Identify which cell holds the provided text, then report its [X, Y] central coordinate. 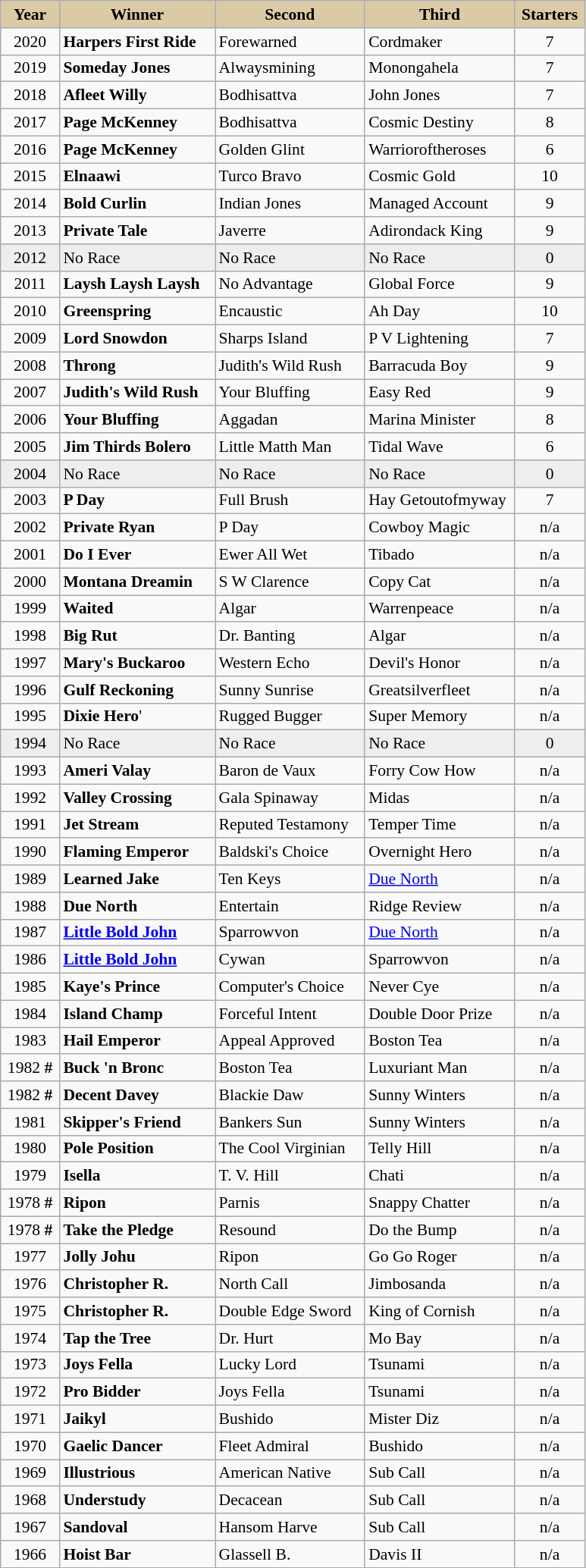
Tibado [440, 555]
Pro Bidder [136, 1392]
2010 [30, 312]
Gulf Reckoning [136, 690]
Fleet Admiral [290, 1446]
Encaustic [290, 312]
Winner [136, 14]
Harpers First Ride [136, 42]
1973 [30, 1365]
Sunny Sunrise [290, 690]
Ewer All Wet [290, 555]
No Advantage [290, 284]
1984 [30, 1014]
Indian Jones [290, 204]
Forceful Intent [290, 1014]
1985 [30, 987]
Temper Time [440, 825]
1983 [30, 1041]
Valley Crossing [136, 798]
Jimbosanda [440, 1284]
1981 [30, 1122]
Super Memory [440, 717]
Decacean [290, 1501]
Cosmic Gold [440, 177]
Hail Emperor [136, 1041]
2007 [30, 393]
1989 [30, 879]
Ten Keys [290, 879]
Buck 'n Bronc [136, 1068]
American Native [290, 1473]
2014 [30, 204]
John Jones [440, 96]
Ah Day [440, 312]
2000 [30, 582]
Jet Stream [136, 825]
Skipper's Friend [136, 1122]
Rugged Bugger [290, 717]
1997 [30, 663]
The Cool Virginian [290, 1149]
Go Go Roger [440, 1257]
Davis II [440, 1554]
Starters [550, 14]
Decent Davey [136, 1095]
1970 [30, 1446]
1995 [30, 717]
Dr. Banting [290, 636]
1967 [30, 1527]
Bold Curlin [136, 204]
1977 [30, 1257]
Cordmaker [440, 42]
Learned Jake [136, 879]
Turco Bravo [290, 177]
Adirondack King [440, 230]
Big Rut [136, 636]
Private Tale [136, 230]
1996 [30, 690]
Pole Position [136, 1149]
Double Edge Sword [290, 1311]
Dixie Hero' [136, 717]
2020 [30, 42]
1990 [30, 852]
1988 [30, 906]
Never Cye [440, 987]
Isella [136, 1176]
Sharps Island [290, 339]
Blackie Daw [290, 1095]
Elnaawi [136, 177]
1974 [30, 1338]
1999 [30, 609]
1980 [30, 1149]
Computer's Choice [290, 987]
Sandoval [136, 1527]
Mary's Buckaroo [136, 663]
Midas [440, 798]
Western Echo [290, 663]
Do the Bump [440, 1230]
Tap the Tree [136, 1338]
Forewarned [290, 42]
Golden Glint [290, 149]
Montana Dreamin [136, 582]
P V Lightening [440, 339]
Laysh Laysh Laysh [136, 284]
1968 [30, 1501]
2009 [30, 339]
Full Brush [290, 500]
Global Force [440, 284]
Dr. Hurt [290, 1338]
Mister Diz [440, 1419]
Baron de Vaux [290, 771]
Warrioroftheroses [440, 149]
1976 [30, 1284]
1986 [30, 960]
Year [30, 14]
2004 [30, 474]
2018 [30, 96]
Flaming Emperor [136, 852]
Understudy [136, 1501]
Baldski's Choice [290, 852]
Jim Thirds Bolero [136, 447]
Telly Hill [440, 1149]
2005 [30, 447]
Snappy Chatter [440, 1203]
2001 [30, 555]
Jaikyl [136, 1419]
2017 [30, 123]
Cosmic Destiny [440, 123]
Jolly Johu [136, 1257]
Alwaysmining [290, 68]
Hay Getoutofmyway [440, 500]
1979 [30, 1176]
1987 [30, 933]
Someday Jones [136, 68]
Barracuda Boy [440, 365]
North Call [290, 1284]
Greenspring [136, 312]
Reputed Testamony [290, 825]
Ridge Review [440, 906]
Devil's Honor [440, 663]
Parnis [290, 1203]
Forry Cow How [440, 771]
Chati [440, 1176]
Waited [136, 609]
1975 [30, 1311]
Monongahela [440, 68]
2016 [30, 149]
S W Clarence [290, 582]
Overnight Hero [440, 852]
Double Door Prize [440, 1014]
2013 [30, 230]
2015 [30, 177]
Aggadan [290, 420]
Luxuriant Man [440, 1068]
Cywan [290, 960]
Third [440, 14]
Second [290, 14]
Javerre [290, 230]
Appeal Approved [290, 1041]
1994 [30, 744]
2002 [30, 528]
Bankers Sun [290, 1122]
2019 [30, 68]
Little Matth Man [290, 447]
Hoist Bar [136, 1554]
Kaye's Prince [136, 987]
1969 [30, 1473]
1993 [30, 771]
1972 [30, 1392]
Resound [290, 1230]
2012 [30, 258]
Marina Minister [440, 420]
Greatsilverfleet [440, 690]
2008 [30, 365]
Tidal Wave [440, 447]
Entertain [290, 906]
Warrenpeace [440, 609]
1991 [30, 825]
Island Champ [136, 1014]
Take the Pledge [136, 1230]
1971 [30, 1419]
Lord Snowdon [136, 339]
1966 [30, 1554]
2003 [30, 500]
Cowboy Magic [440, 528]
Easy Red [440, 393]
T. V. Hill [290, 1176]
Afleet Willy [136, 96]
1992 [30, 798]
Mo Bay [440, 1338]
Do I Ever [136, 555]
Private Ryan [136, 528]
Managed Account [440, 204]
Copy Cat [440, 582]
Gala Spinaway [290, 798]
2006 [30, 420]
1998 [30, 636]
Glassell B. [290, 1554]
2011 [30, 284]
Ameri Valay [136, 771]
Gaelic Dancer [136, 1446]
Illustrious [136, 1473]
King of Cornish [440, 1311]
Throng [136, 365]
Hansom Harve [290, 1527]
Lucky Lord [290, 1365]
